Return [x, y] of the center of cell containing provided text 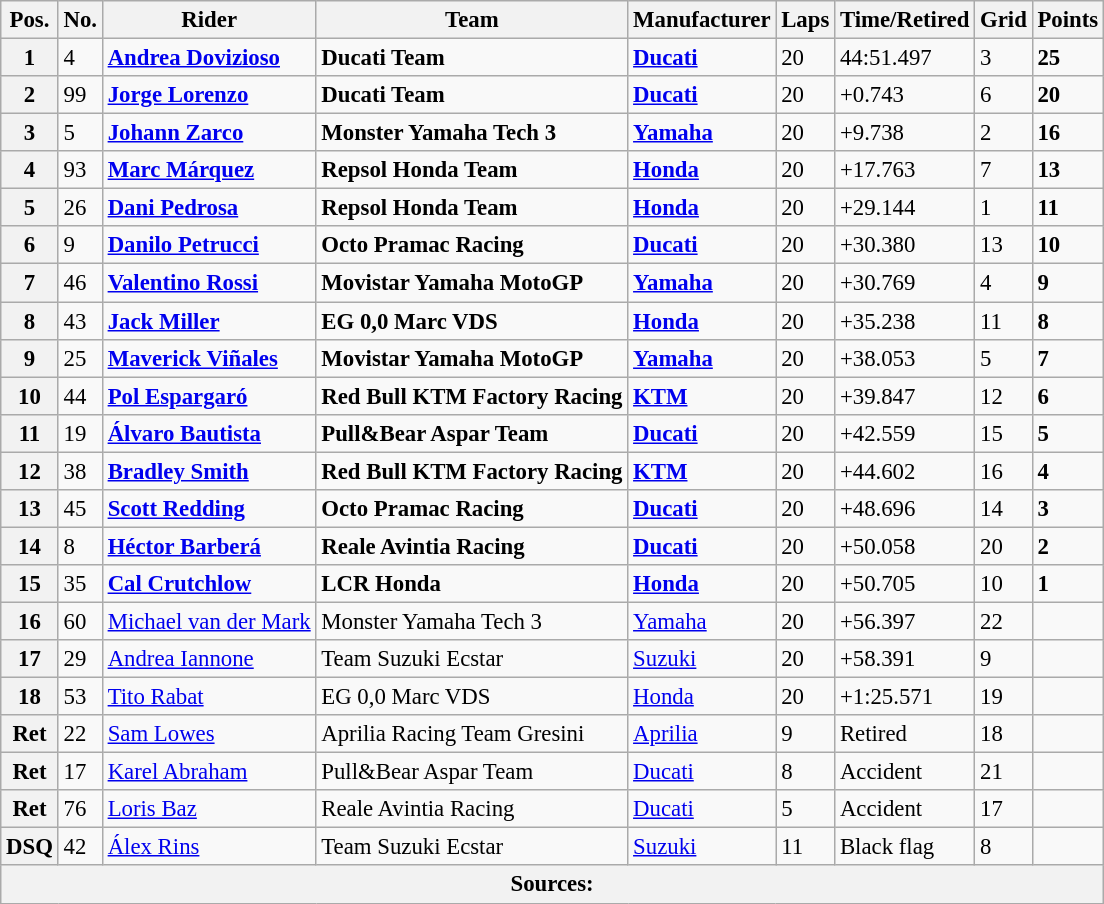
Aprilia [702, 734]
Laps [806, 20]
Andrea Iannone [209, 659]
+56.397 [905, 621]
Grid [1004, 20]
Points [1068, 20]
45 [80, 509]
Pol Espargaró [209, 396]
38 [80, 471]
LCR Honda [472, 584]
Sources: [552, 885]
43 [80, 321]
+44.602 [905, 471]
21 [1004, 772]
Álex Rins [209, 847]
Retired [905, 734]
Álvaro Bautista [209, 433]
Danilo Petrucci [209, 245]
Aprilia Racing Team Gresini [472, 734]
+50.705 [905, 584]
+0.743 [905, 95]
+9.738 [905, 133]
+42.559 [905, 433]
+39.847 [905, 396]
60 [80, 621]
Karel Abraham [209, 772]
26 [80, 208]
44 [80, 396]
Dani Pedrosa [209, 208]
Tito Rabat [209, 697]
42 [80, 847]
No. [80, 20]
Maverick Viñales [209, 358]
Sam Lowes [209, 734]
93 [80, 170]
44:51.497 [905, 58]
+38.053 [905, 358]
Johann Zarco [209, 133]
+29.144 [905, 208]
Pos. [30, 20]
Team [472, 20]
+50.058 [905, 546]
Time/Retired [905, 20]
Bradley Smith [209, 471]
Michael van der Mark [209, 621]
35 [80, 584]
+58.391 [905, 659]
+17.763 [905, 170]
Valentino Rossi [209, 283]
+48.696 [905, 509]
46 [80, 283]
+30.769 [905, 283]
Marc Márquez [209, 170]
+1:25.571 [905, 697]
Jack Miller [209, 321]
+30.380 [905, 245]
Rider [209, 20]
Loris Baz [209, 809]
76 [80, 809]
Black flag [905, 847]
99 [80, 95]
Héctor Barberá [209, 546]
Cal Crutchlow [209, 584]
Scott Redding [209, 509]
Manufacturer [702, 20]
Andrea Dovizioso [209, 58]
29 [80, 659]
Jorge Lorenzo [209, 95]
DSQ [30, 847]
+35.238 [905, 321]
53 [80, 697]
